Find where the given text appears and provide that cell's center as (x, y) coordinate. 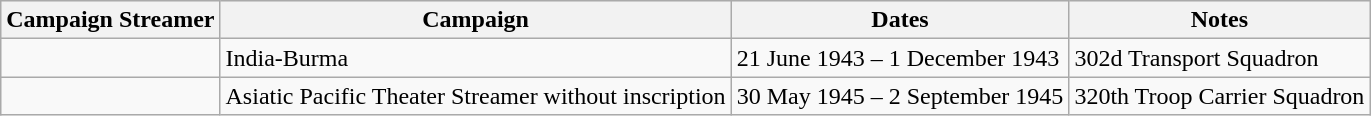
302d Transport Squadron (1220, 58)
Campaign Streamer (110, 20)
21 June 1943 – 1 December 1943 (900, 58)
320th Troop Carrier Squadron (1220, 96)
Campaign (476, 20)
India-Burma (476, 58)
Asiatic Pacific Theater Streamer without inscription (476, 96)
Dates (900, 20)
Notes (1220, 20)
30 May 1945 – 2 September 1945 (900, 96)
